Find where the given text appears and provide that cell's center as [X, Y] coordinate. 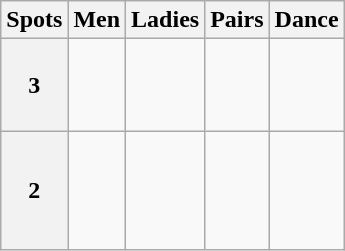
Spots [34, 20]
Men [97, 20]
Dance [306, 20]
2 [34, 190]
Pairs [237, 20]
Ladies [166, 20]
3 [34, 85]
